Return the (X, Y) coordinate for the center point of the cell that contains the specified text.  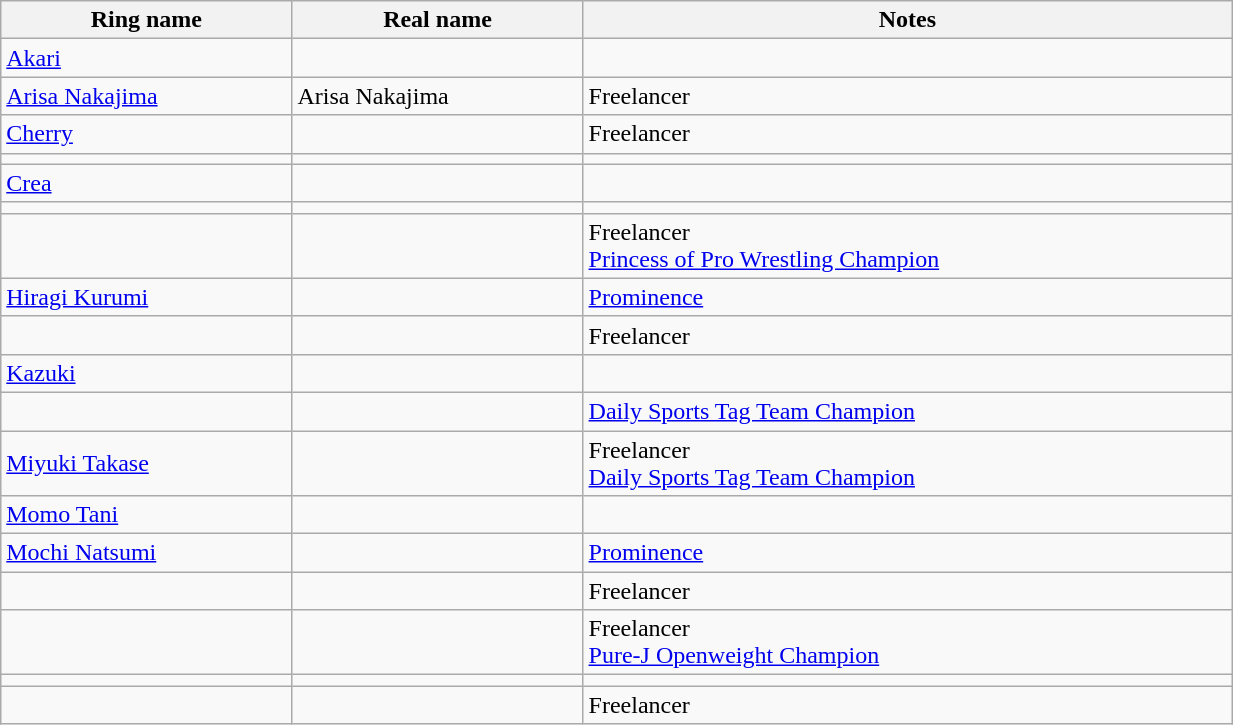
FreelancerPure-J Openweight Champion (908, 642)
FreelancerDaily Sports Tag Team Champion (908, 462)
Miyuki Takase (146, 462)
Momo Tani (146, 515)
Kazuki (146, 373)
Hiragi Kurumi (146, 297)
Notes (908, 20)
Mochi Natsumi (146, 553)
Ring name (146, 20)
Akari (146, 58)
Daily Sports Tag Team Champion (908, 411)
Real name (438, 20)
FreelancerPrincess of Pro Wrestling Champion (908, 246)
Cherry (146, 134)
Crea (146, 183)
